Provide the [X, Y] coordinate of the cell's center where the given text is located.  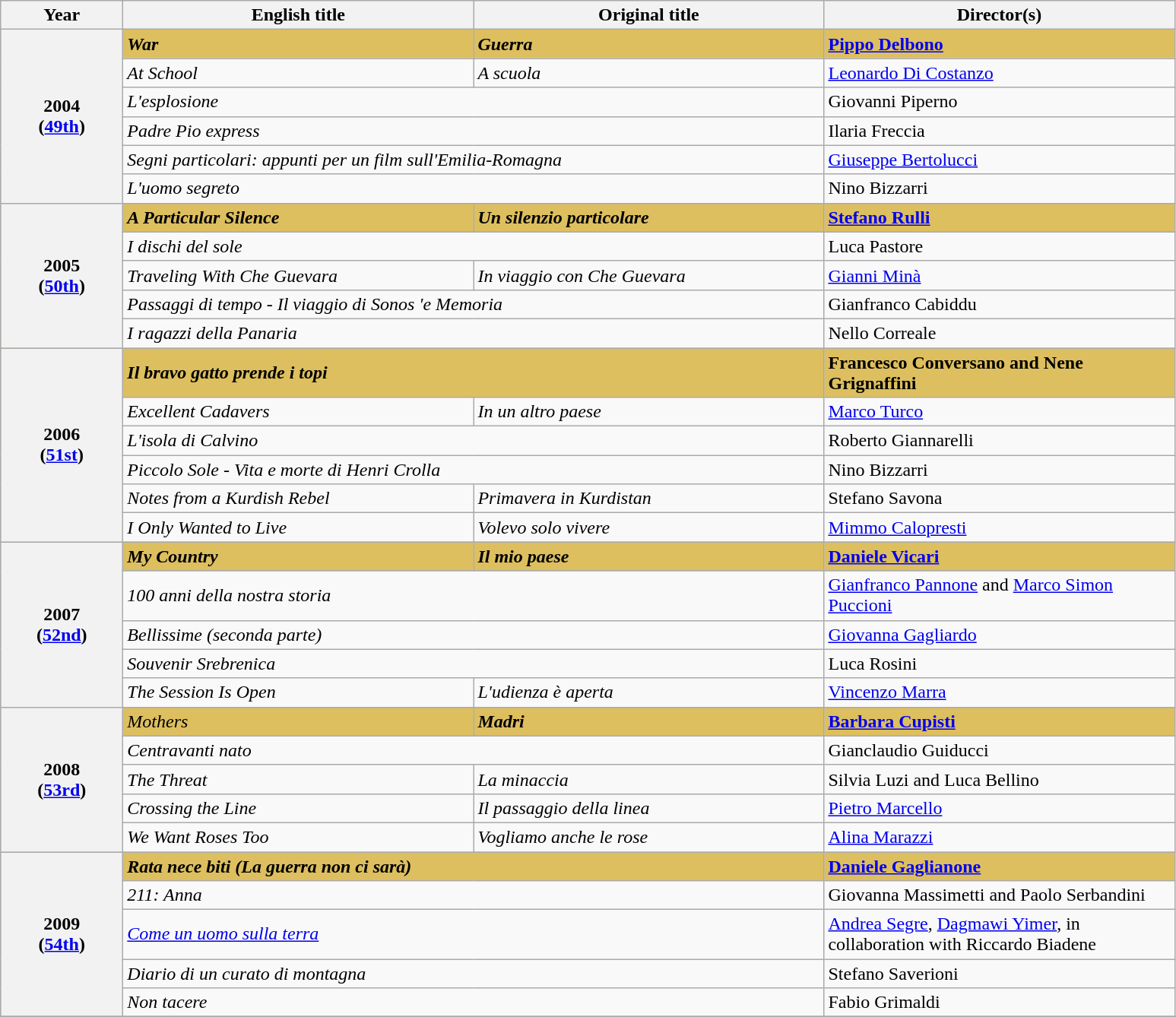
Gianclaudio Guiducci [999, 750]
2004(49th) [62, 116]
Souvenir Srebrenica [474, 664]
Daniele Gaglianone [999, 866]
Pippo Delbono [999, 44]
L'isola di Calvino [474, 441]
Segni particolari: appunti per un film sull'Emilia-Romagna [474, 160]
Alina Marazzi [999, 837]
Stefano Savona [999, 499]
Vogliamo anche le rose [649, 837]
Gianni Minà [999, 275]
Fabio Grimaldi [999, 1003]
Pietro Marcello [999, 808]
2005(50th) [62, 275]
We Want Roses Too [298, 837]
Francesco Conversano and Nene Grignaffini [999, 372]
100 anni della nostra storia [474, 596]
Silvia Luzi and Luca Bellino [999, 779]
Roberto Giannarelli [999, 441]
Daniele Vicari [999, 556]
Giovanna Gagliardo [999, 635]
Leonardo Di Costanzo [999, 73]
Stefano Rulli [999, 217]
Il bravo gatto prende i topi [474, 372]
2008(53rd) [62, 779]
Giuseppe Bertolucci [999, 160]
2009(54th) [62, 933]
Un silenzio particolare [649, 217]
Notes from a Kurdish Rebel [298, 499]
Volevo solo vivere [649, 528]
L'udienza è aperta [649, 692]
Bellissime (seconda parte) [474, 635]
Barbara Cupisti [999, 721]
The Session Is Open [298, 692]
Gianfranco Cabiddu [999, 304]
I ragazzi della Panaria [474, 333]
Ilaria Freccia [999, 131]
At School [298, 73]
I Only Wanted to Live [298, 528]
My Country [298, 556]
Andrea Segre, Dagmawi Yimer, in collaboration with Riccardo Biadene [999, 935]
L'uomo segreto [474, 189]
In un altro paese [649, 412]
Nello Correale [999, 333]
Vincenzo Marra [999, 692]
A Particular Silence [298, 217]
Primavera in Kurdistan [649, 499]
Giovanni Piperno [999, 102]
Traveling With Che Guevara [298, 275]
Excellent Cadavers [298, 412]
English title [298, 15]
L'esplosione [474, 102]
A scuola [649, 73]
Crossing the Line [298, 808]
Guerra [649, 44]
War [298, 44]
Madri [649, 721]
Original title [649, 15]
Stefano Saverioni [999, 974]
Come un uomo sulla terra [474, 935]
Gianfranco Pannone and Marco Simon Puccioni [999, 596]
In viaggio con Che Guevara [649, 275]
Marco Turco [999, 412]
Luca Rosini [999, 664]
Passaggi di tempo - Il viaggio di Sonos 'e Memoria [474, 304]
Centravanti nato [474, 750]
Rata nece biti (La guerra non ci sarà) [474, 866]
2007(52nd) [62, 625]
2006(51st) [62, 445]
Director(s) [999, 15]
Non tacere [474, 1003]
The Threat [298, 779]
Diario di un curato di montagna [474, 974]
Piccolo Sole - Vita e morte di Henri Crolla [474, 470]
Luca Pastore [999, 246]
211: Anna [474, 895]
Mimmo Calopresti [999, 528]
Giovanna Massimetti and Paolo Serbandini [999, 895]
Padre Pio express [474, 131]
I dischi del sole [474, 246]
Year [62, 15]
Mothers [298, 721]
La minaccia [649, 779]
Il passaggio della linea [649, 808]
Il mio paese [649, 556]
